Detect which cell encompasses the target text, then output its [x, y] center coordinate. 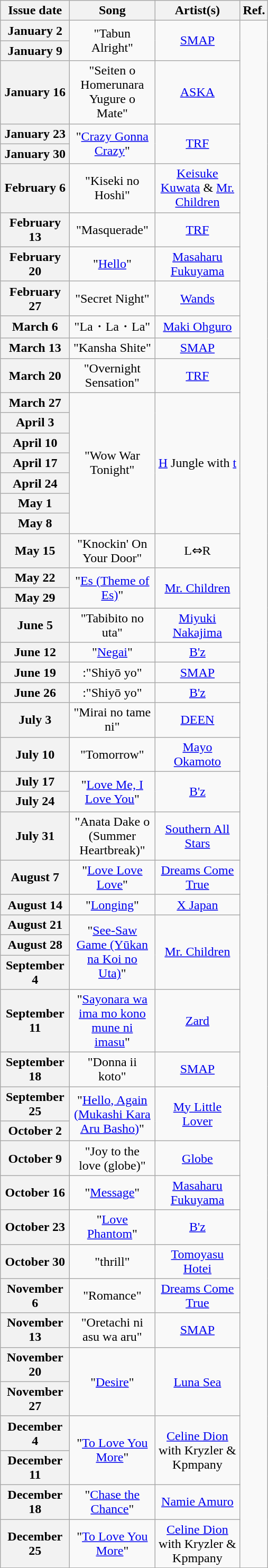
"Knockin' On Your Door" [112, 550]
"Hello, Again (Mukashi Kara Aru Basho)" [112, 1114]
February 27 [35, 298]
December 4 [35, 1433]
"Desire" [112, 1382]
May 29 [35, 598]
L⇔R [198, 550]
May 15 [35, 550]
"Crazy Gonna Crazy" [112, 144]
"Love Love Love" [112, 877]
January 23 [35, 134]
"Wow War Tonight" [112, 463]
June 5 [35, 626]
January 9 [35, 51]
August 14 [35, 904]
December 18 [35, 1501]
May 1 [35, 503]
April 17 [35, 463]
Ref. [254, 11]
X Japan [198, 904]
"Secret Night" [112, 298]
Southern All Stars [198, 836]
July 31 [35, 836]
March 6 [35, 326]
"Love Phantom" [112, 1227]
"Kiseki no Hoshi" [112, 188]
November 20 [35, 1364]
"Donna ii koto" [112, 1069]
"Tomorrow" [112, 754]
November 13 [35, 1330]
October 30 [35, 1262]
"Tabun Alright" [112, 41]
"Sayonara wa ima mo kono mune ni imasu" [112, 1021]
December 11 [35, 1468]
"Negai" [112, 652]
September 4 [35, 972]
June 19 [35, 673]
May 8 [35, 523]
Namie Amuro [198, 1501]
January 30 [35, 154]
"Longing" [112, 904]
October 23 [35, 1227]
ASKA [198, 92]
Miyuki Nakajima [198, 626]
"Kansha Shite" [112, 348]
April 24 [35, 483]
"thrill" [112, 1262]
December 25 [35, 1544]
January 16 [35, 92]
March 13 [35, 348]
"Es (Theme of Es)" [112, 588]
"Chase the Chance" [112, 1501]
July 3 [35, 720]
"Seiten o Homerunara Yugure o Mate" [112, 92]
Mayo Okamoto [198, 754]
July 24 [35, 801]
Song [112, 11]
Maki Ohguro [198, 326]
H Jungle with t [198, 463]
Globe [198, 1158]
"Love Me, I Love You" [112, 791]
"Joy to the love (globe)" [112, 1158]
"Oretachi ni asu wa aru" [112, 1330]
"Tabibito no uta" [112, 626]
February 13 [35, 229]
My Little Lover [198, 1114]
"Mirai no tame ni" [112, 720]
"Anata Dake o (Summer Heartbreak)" [112, 836]
October 2 [35, 1131]
August 21 [35, 925]
February 6 [35, 188]
April 3 [35, 423]
February 20 [35, 264]
"Hello" [112, 264]
Keisuke Kuwata & Mr. Children [198, 188]
September 25 [35, 1104]
March 20 [35, 375]
March 27 [35, 403]
July 17 [35, 781]
September 18 [35, 1069]
November 6 [35, 1295]
January 2 [35, 31]
Issue date [35, 11]
October 9 [35, 1158]
Artist(s) [198, 11]
October 16 [35, 1193]
"Masquerade" [112, 229]
June 26 [35, 693]
September 11 [35, 1021]
Wands [198, 298]
DEEN [198, 720]
April 10 [35, 443]
Tomoyasu Hotei [198, 1262]
"La・La・La" [112, 326]
Zard [198, 1021]
Luna Sea [198, 1382]
"Romance" [112, 1295]
"Message" [112, 1193]
"See-Saw Game (Yūkan na Koi no Uta)" [112, 952]
June 12 [35, 652]
November 27 [35, 1399]
August 28 [35, 945]
"Overnight Sensation" [112, 375]
August 7 [35, 877]
July 10 [35, 754]
May 22 [35, 578]
